Identify which cell holds the provided text, then report its [x, y] central coordinate. 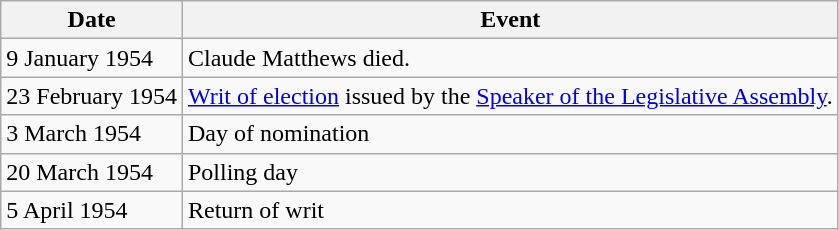
Date [92, 20]
Claude Matthews died. [510, 58]
Writ of election issued by the Speaker of the Legislative Assembly. [510, 96]
5 April 1954 [92, 210]
23 February 1954 [92, 96]
Polling day [510, 172]
Day of nomination [510, 134]
9 January 1954 [92, 58]
3 March 1954 [92, 134]
Event [510, 20]
Return of writ [510, 210]
20 March 1954 [92, 172]
